Scan for the cell matching the given text and deliver its [x, y] coordinate at center. 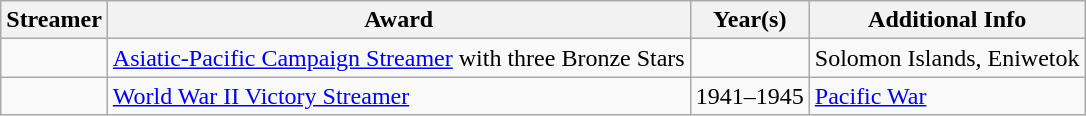
World War II Victory Streamer [398, 96]
Streamer [54, 20]
Solomon Islands, Eniwetok [947, 58]
1941–1945 [750, 96]
Asiatic-Pacific Campaign Streamer with three Bronze Stars [398, 58]
Year(s) [750, 20]
Pacific War [947, 96]
Award [398, 20]
Additional Info [947, 20]
